Extract the [X, Y] coordinate from the center of the cell holding the provided text.  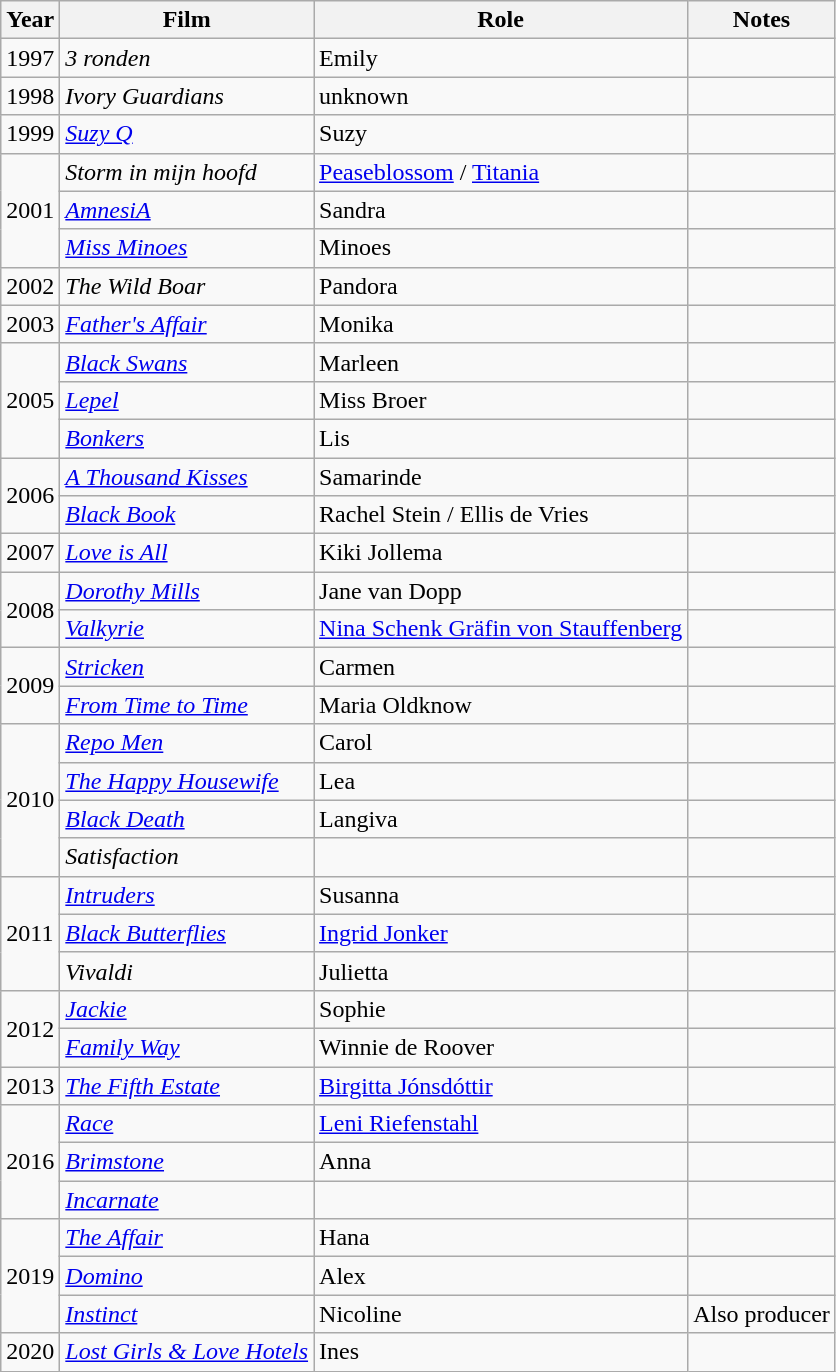
Father's Affair [187, 324]
2011 [30, 933]
Love is All [187, 553]
Incarnate [187, 1200]
Leni Riefenstahl [501, 1124]
Storm in mijn hoofd [187, 172]
2009 [30, 686]
Vivaldi [187, 971]
Ines [501, 1352]
Langiva [501, 819]
Also producer [762, 1314]
2019 [30, 1276]
Alex [501, 1276]
Carol [501, 743]
Black Swans [187, 362]
2005 [30, 400]
1997 [30, 58]
2007 [30, 553]
From Time to Time [187, 705]
2016 [30, 1162]
Ivory Guardians [187, 96]
Winnie de Roover [501, 1047]
2001 [30, 210]
Marleen [501, 362]
Suzy Q [187, 134]
2010 [30, 800]
2002 [30, 286]
Black Death [187, 819]
Satisfaction [187, 857]
Repo Men [187, 743]
Miss Broer [501, 400]
Minoes [501, 248]
Miss Minoes [187, 248]
Domino [187, 1276]
Brimstone [187, 1162]
Race [187, 1124]
1999 [30, 134]
Bonkers [187, 438]
Black Butterflies [187, 933]
Dorothy Mills [187, 591]
Susanna [501, 895]
Notes [762, 20]
The Happy Housewife [187, 781]
Anna [501, 1162]
Rachel Stein / Ellis de Vries [501, 515]
Black Book [187, 515]
1998 [30, 96]
2003 [30, 324]
Maria Oldknow [501, 705]
The Fifth Estate [187, 1085]
Sophie [501, 1009]
Lis [501, 438]
Julietta [501, 971]
Carmen [501, 667]
2020 [30, 1352]
Lost Girls & Love Hotels [187, 1352]
Sandra [501, 210]
A Thousand Kisses [187, 477]
Suzy [501, 134]
3 ronden [187, 58]
Samarinde [501, 477]
Jane van Dopp [501, 591]
Birgitta Jónsdóttir [501, 1085]
Film [187, 20]
The Wild Boar [187, 286]
Intruders [187, 895]
Year [30, 20]
2008 [30, 610]
Role [501, 20]
Family Way [187, 1047]
Pandora [501, 286]
Nina Schenk Gräfin von Stauffenberg [501, 629]
Valkyrie [187, 629]
The Affair [187, 1238]
unknown [501, 96]
2006 [30, 496]
Stricken [187, 667]
2012 [30, 1028]
Hana [501, 1238]
Lea [501, 781]
AmnesiA [187, 210]
Jackie [187, 1009]
Instinct [187, 1314]
Lepel [187, 400]
Peaseblossom / Titania [501, 172]
Emily [501, 58]
Kiki Jollema [501, 553]
2013 [30, 1085]
Nicoline [501, 1314]
Monika [501, 324]
Ingrid Jonker [501, 933]
